For the text-containing cell, return its midpoint in [x, y] coordinate format. 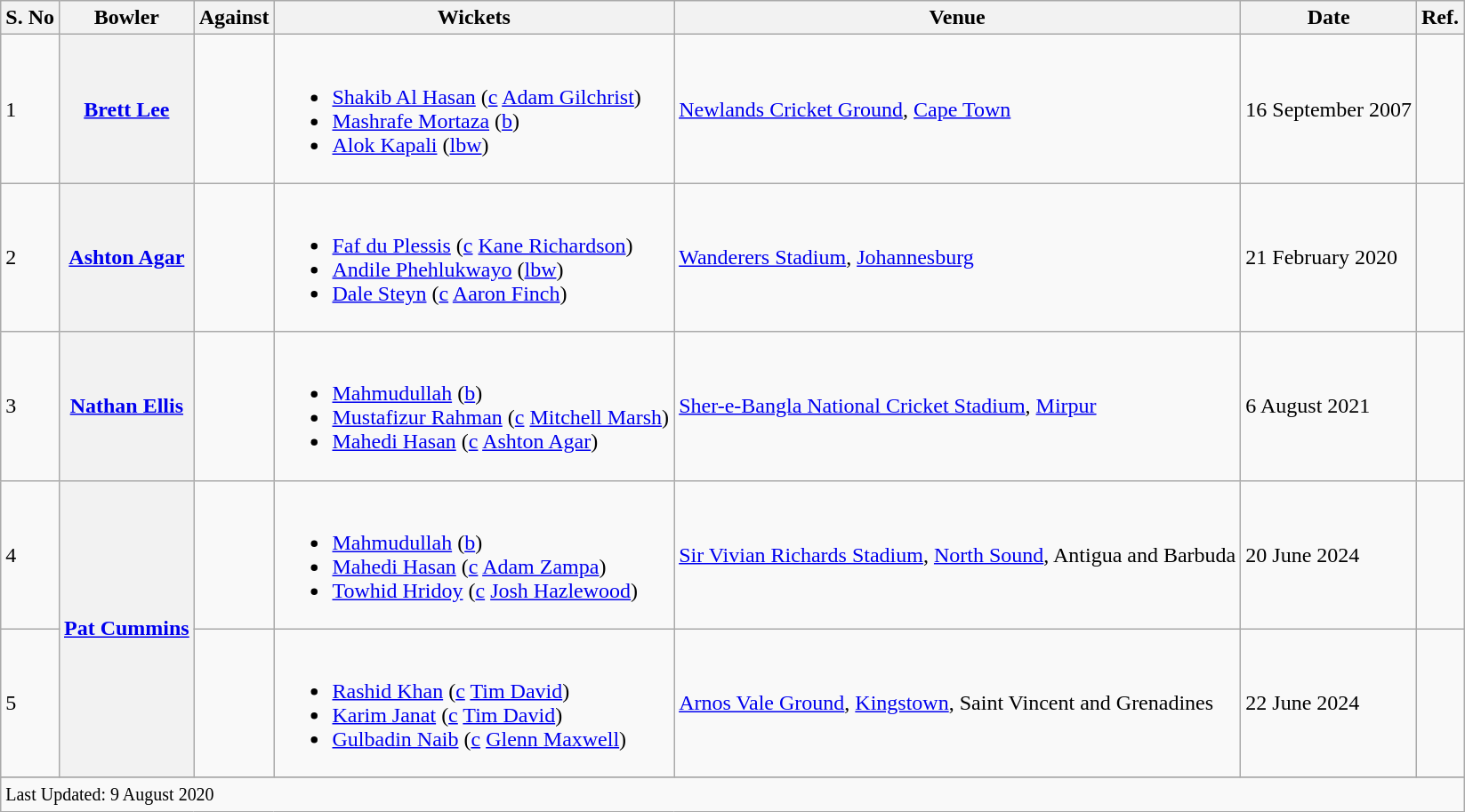
Against [234, 18]
Last Updated: 9 August 2020 [733, 794]
6 August 2021 [1329, 406]
5 [30, 703]
Faf du Plessis (c Kane Richardson)Andile Phehlukwayo (lbw)Dale Steyn (c Aaron Finch) [474, 258]
Date [1329, 18]
1 [30, 109]
Arnos Vale Ground, Kingstown, Saint Vincent and Grenadines [957, 703]
Brett Lee [126, 109]
Pat Cummins [126, 629]
Rashid Khan (c Tim David)Karim Janat (c Tim David)Gulbadin Naib (c Glenn Maxwell) [474, 703]
21 February 2020 [1329, 258]
22 June 2024 [1329, 703]
Venue [957, 18]
20 June 2024 [1329, 555]
Mahmudullah (b)Mustafizur Rahman (c Mitchell Marsh)Mahedi Hasan (c Ashton Agar) [474, 406]
2 [30, 258]
3 [30, 406]
Wanderers Stadium, Johannesburg [957, 258]
Newlands Cricket Ground, Cape Town [957, 109]
16 September 2007 [1329, 109]
Bowler [126, 18]
4 [30, 555]
Ashton Agar [126, 258]
Ref. [1439, 18]
Nathan Ellis [126, 406]
Shakib Al Hasan (c Adam Gilchrist)Mashrafe Mortaza (b)Alok Kapali (lbw) [474, 109]
Wickets [474, 18]
Mahmudullah (b)Mahedi Hasan (c Adam Zampa)Towhid Hridoy (c Josh Hazlewood) [474, 555]
Sher-e-Bangla National Cricket Stadium, Mirpur [957, 406]
Sir Vivian Richards Stadium, North Sound, Antigua and Barbuda [957, 555]
S. No [30, 18]
